Pinpoint the cell where the given text exists, returning its (X, Y) midpoint coordinate. 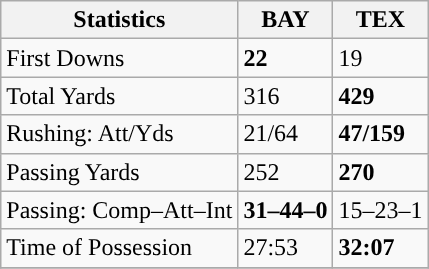
19 (380, 58)
22 (286, 58)
27:53 (286, 248)
15–23–1 (380, 210)
252 (286, 172)
429 (380, 96)
Passing: Comp–Att–Int (120, 210)
32:07 (380, 248)
Rushing: Att/Yds (120, 134)
Statistics (120, 20)
First Downs (120, 58)
316 (286, 96)
Passing Yards (120, 172)
31–44–0 (286, 210)
47/159 (380, 134)
Time of Possession (120, 248)
270 (380, 172)
Total Yards (120, 96)
21/64 (286, 134)
BAY (286, 20)
TEX (380, 20)
